Output the (x, y) coordinate of the center of the cell containing the given text.  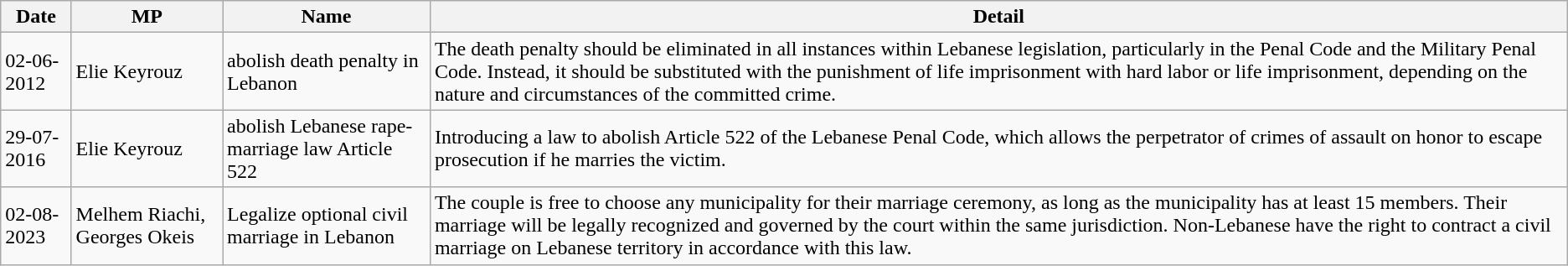
MP (147, 17)
02-08-2023 (36, 226)
02-06-2012 (36, 71)
Name (327, 17)
abolish death penalty in Lebanon (327, 71)
29-07-2016 (36, 149)
Melhem Riachi, Georges Okeis (147, 226)
abolish Lebanese rape-marriage law Article 522 (327, 149)
Date (36, 17)
Detail (998, 17)
Legalize optional civil marriage in Lebanon (327, 226)
